Provide the [x, y] coordinate of the cell's center where the given text is located.  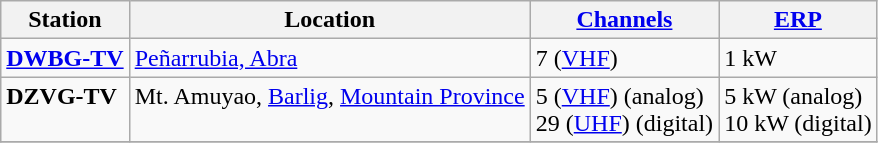
DWBG-TV [65, 58]
Location [330, 20]
5 kW (analog) 10 kW (digital) [798, 110]
5 (VHF) (analog) 29 (UHF) (digital) [624, 110]
Peñarrubia, Abra [330, 58]
DZVG-TV [65, 110]
Mt. Amuyao, Barlig, Mountain Province [330, 110]
ERP [798, 20]
7 (VHF) [624, 58]
Channels [624, 20]
1 kW [798, 58]
Station [65, 20]
